Find where the given text appears and provide that cell's center as [X, Y] coordinate. 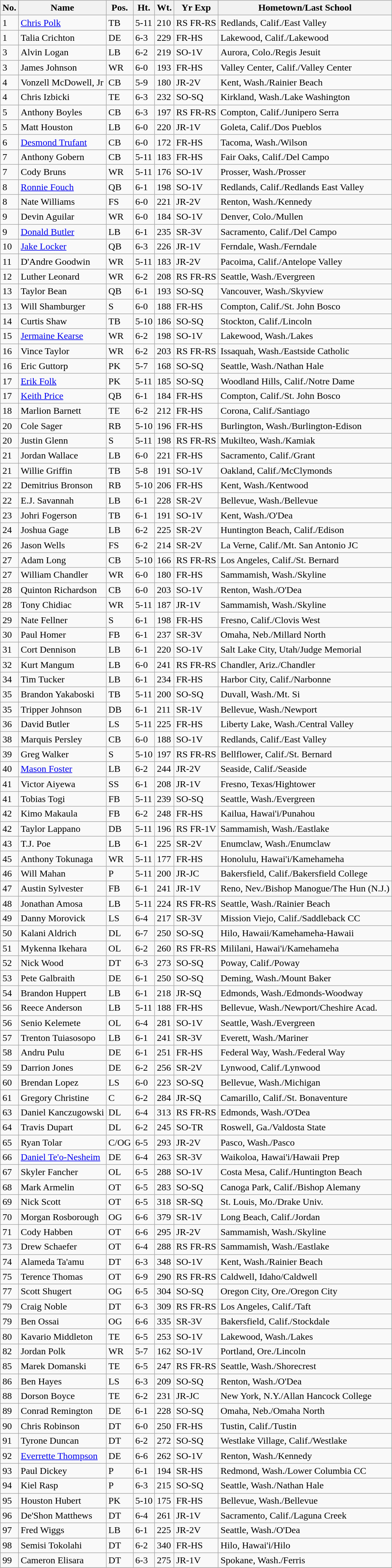
Tobias Togi [62, 799]
295 [164, 1232]
95 [9, 1501]
Sacramento, Calif./Laguna Creek [304, 1515]
James Johnson [62, 67]
194 [164, 1471]
Enumclaw, Wash./Enumclaw [304, 844]
Willie Griffin [62, 471]
Lynwood, Calif./Lynwood [304, 1068]
39 [9, 754]
Desmond Trufant [62, 142]
379 [164, 1217]
Cody Bruns [62, 172]
Travis Dupart [62, 1127]
5-8 [144, 471]
Chris Robinson [62, 1426]
Corona, Calif./Santiago [304, 411]
Kent, Wash./Kentwood [304, 486]
Vancouver, Wash./Skyview [304, 291]
David Butler [62, 724]
Keith Price [62, 396]
Name [62, 8]
Harbor City, Calif./Narbonne [304, 680]
Hilo, Hawaii/Kamehameha-Hawaii [304, 933]
Bellevue, Wash./Newport [304, 709]
61 [9, 1097]
Andru Pulu [62, 1053]
Roswell, Ga./Valdosta State [304, 1127]
70 [9, 1217]
Johri Fogerson [62, 515]
10 [9, 247]
Edmonds, Wash./Edmonds-Woodway [304, 993]
Brendan Lopez [62, 1082]
284 [164, 1097]
Yr Exp [196, 8]
223 [164, 1082]
Ben Hayes [62, 1381]
Taylor Lappano [62, 829]
Burlington, Wash./Burlington-Edison [304, 426]
No. [9, 8]
Marquis Persley [62, 739]
Gregory Christine [62, 1097]
6-9 [144, 1277]
Pacoima, Calif./Antelope Valley [304, 262]
Jonathan Amosa [62, 903]
214 [164, 545]
49 [9, 919]
215 [164, 1486]
Portland, Ore./Lincoln [304, 1351]
Nate Williams [62, 202]
Woodland Hills, Calif./Notre Dame [304, 381]
6-7 [144, 933]
Luther Leonard [62, 276]
Drew Schaefer [62, 1247]
168 [164, 366]
Tim Tucker [62, 680]
Oakland, Calif./McClymonds [304, 471]
SO-TR [196, 1127]
Seattle, Wash./Rainier Beach [304, 903]
Paul Dickey [62, 1471]
251 [164, 1053]
43 [9, 844]
Vince Taylor [62, 351]
Erik Folk [62, 381]
Compton, Calif./Junipero Serra [304, 112]
206 [164, 486]
226 [164, 247]
Los Angeles, Calif./Taft [304, 1306]
Huntington Beach, Calif./Edison [304, 530]
229 [164, 38]
60 [9, 1082]
Poway, Calif./Poway [304, 963]
Costa Mesa, Calif./Huntington Beach [304, 1172]
SR-HS [196, 1471]
Ryan Tolar [62, 1142]
Jason Wells [62, 545]
224 [164, 903]
14 [9, 321]
Trenton Tuiasosopo [62, 1038]
Ben Ossai [62, 1321]
272 [164, 1441]
260 [164, 948]
Kiel Rasp [62, 1486]
Denver, Colo./Mullen [304, 217]
232 [164, 97]
263 [164, 1157]
256 [164, 1068]
William Chandler [62, 575]
Scott Shugert [62, 1292]
Demitrius Bronson [62, 486]
177 [164, 859]
Kavario Middleton [62, 1336]
Marek Domanski [62, 1366]
50 [9, 933]
219 [164, 53]
218 [164, 993]
66 [9, 1157]
Anthony Tokunaga [62, 859]
Curtis Shaw [62, 321]
Quinton Richardson [62, 590]
47 [9, 888]
98 [9, 1545]
Westlake Village, Calif./Westlake [304, 1441]
239 [164, 799]
Goleta, Calif./Dos Pueblos [304, 127]
Camarillo, Calif./St. Bonaventure [304, 1097]
176 [164, 172]
Sacramento, Calif./Grant [304, 456]
Tacoma, Wash./Wilson [304, 142]
Lakewood, Calif./Lakewood [304, 38]
210 [164, 23]
Reece Anderson [62, 1008]
Edmonds, Wash./O'Dea [304, 1112]
Everett, Wash./Mariner [304, 1038]
99 [9, 1560]
67 [9, 1172]
31 [9, 649]
15 [9, 336]
48 [9, 903]
247 [164, 1366]
Mykenna Ikehara [62, 948]
Brandon Yakaboski [62, 695]
275 [164, 1560]
Redlands, Calif./Redlands East Valley [304, 187]
290 [164, 1277]
Ferndale, Wash./Ferndale [304, 247]
Alameda Ta'amu [62, 1262]
93 [9, 1471]
52 [9, 963]
Bellflower, Calif./St. Bernard [304, 754]
Daniel Kanczugowski [62, 1112]
82 [9, 1351]
Mark Armelin [62, 1187]
304 [164, 1292]
Victor Aiyewa [62, 784]
Kalani Aldrich [62, 933]
293 [164, 1142]
Hilo, Hawai'i/Hilo [304, 1545]
Reno, Nev./Bishop Manogue/The Hun (N.J.) [304, 888]
De'Shon Matthews [62, 1515]
Mililani, Hawai'i/Kamehameha [304, 948]
Mason Foster [62, 769]
Omaha, Neb./Omaha North [304, 1411]
57 [9, 1038]
Caldwell, Idaho/Caldwell [304, 1277]
Prosser, Wash./Prosser [304, 172]
36 [9, 724]
Austin Sylvester [62, 888]
318 [164, 1202]
Fair Oaks, Calif./Del Campo [304, 157]
Greg Walker [62, 754]
Marlion Barnett [62, 411]
Cody Habben [62, 1232]
Conrad Remington [62, 1411]
18 [9, 411]
172 [164, 142]
Federal Way, Wash./Federal Way [304, 1053]
Redmond, Wash./Lower Columbia CC [304, 1471]
348 [164, 1262]
Jordan Wallace [62, 456]
71 [9, 1232]
La Verne, Calif./Mt. San Antonio JC [304, 545]
34 [9, 680]
Paul Homer [62, 635]
Aurora, Colo./Regis Jesuit [304, 53]
Daniel Te'o-Nesheim [62, 1157]
63 [9, 1112]
Cole Sager [62, 426]
187 [164, 605]
Talia Crichton [62, 38]
73 [9, 1247]
69 [9, 1202]
166 [164, 560]
340 [164, 1545]
248 [164, 814]
231 [164, 1396]
Seattle, Wash./O'Dea [304, 1530]
Mission Viejo, Calif./Saddleback CC [304, 919]
11 [9, 262]
85 [9, 1366]
283 [164, 1187]
211 [164, 709]
88 [9, 1396]
Waikoloa, Hawai'i/Hawaii Prep [304, 1157]
Valley Center, Calif./Valley Center [304, 67]
Darrion Jones [62, 1068]
E.J. Savannah [62, 500]
75 [9, 1277]
Issaquah, Wash./Eastside Catholic [304, 351]
185 [164, 381]
Tyrone Duncan [62, 1441]
Semisi Tokolahi [62, 1545]
Brandon Huppert [62, 993]
Fresno, Texas/Hightower [304, 784]
Bakersfield, Calif./Bakersfield College [304, 873]
Hometown/Last School [304, 8]
77 [9, 1292]
91 [9, 1441]
Ht. [144, 8]
Jermaine Kearse [62, 336]
Bellevue, Wash./Michigan [304, 1082]
59 [9, 1068]
235 [164, 232]
C/OG [120, 1142]
89 [9, 1411]
65 [9, 1142]
12 [9, 276]
Tony Chidiac [62, 605]
Alvin Logan [62, 53]
Mukilteo, Wash./Kamiak [304, 441]
Honolulu, Hawai'i/Kamehameha [304, 859]
Nick Wood [62, 963]
Anthony Gobern [62, 157]
Kailua, Hawai'i/Punahou [304, 814]
281 [164, 1023]
Pasco, Wash./Pasco [304, 1142]
Devin Aguilar [62, 217]
30 [9, 635]
Nick Scott [62, 1202]
Los Angeles, Calif./St. Bernard [304, 560]
Sacramento, Calif./Del Campo [304, 232]
6 [9, 142]
Danny Morovick [62, 919]
Matt Houston [62, 127]
97 [9, 1530]
94 [9, 1486]
SS [120, 784]
40 [9, 769]
Chris Izbicki [62, 97]
51 [9, 948]
Liberty Lake, Wash./Central Valley [304, 724]
Oregon City, Ore./Oregon City [304, 1292]
Kirkland, Wash./Lake Washington [304, 97]
45 [9, 859]
96 [9, 1515]
Tustin, Calif./Tustin [304, 1426]
Deming, Wash./Mount Baker [304, 978]
Long Beach, Calif./Jordan [304, 1217]
Fred Wiggs [62, 1530]
Kimo Makaula [62, 814]
Morgan Rosborough [62, 1217]
Jake Locker [62, 247]
29 [9, 620]
162 [164, 1351]
Senio Kelemete [62, 1023]
St. Louis, Mo./Drake Univ. [304, 1202]
Joshua Gage [62, 530]
Houston Hubert [62, 1501]
Donald Butler [62, 232]
Chandler, Ariz./Chandler [304, 665]
26 [9, 545]
Seaside, Calif./Seaside [304, 769]
Skyler Fancher [62, 1172]
237 [164, 635]
68 [9, 1187]
Pos. [120, 8]
Adam Long [62, 560]
53 [9, 978]
175 [164, 1501]
309 [164, 1306]
38 [9, 739]
64 [9, 1127]
Tripper Johnson [62, 709]
86 [9, 1381]
Cort Dennison [62, 649]
Kent, Wash./O'Dea [304, 515]
Omaha, Neb./Millard North [304, 635]
212 [164, 411]
Salt Lake City, Utah/Judge Memorial [304, 649]
Taylor Bean [62, 291]
80 [9, 1336]
Kurt Mangum [62, 665]
Fresno, Calif./Clovis West [304, 620]
Spokane, Wash./Ferris [304, 1560]
5-9 [144, 82]
313 [164, 1112]
Will Shamburger [62, 306]
245 [164, 1127]
23 [9, 515]
Chris Polk [62, 23]
Dorson Boyce [62, 1396]
335 [164, 1321]
253 [164, 1336]
Justin Glenn [62, 441]
Vonzell McDowell, Jr [62, 82]
C [120, 1097]
Nate Fellner [62, 620]
Jordan Polk [62, 1351]
Craig Noble [62, 1306]
Stockton, Calif./Lincoln [304, 321]
Pete Galbraith [62, 978]
58 [9, 1053]
Wt. [164, 8]
T.J. Poe [62, 844]
Canoga Park, Calif./Bishop Alemany [304, 1187]
RS FR-1V [196, 829]
Duvall, Wash./Mt. Si [304, 695]
90 [9, 1426]
D'Andre Goodwin [62, 262]
24 [9, 530]
Bakersfield, Calif./Stockdale [304, 1321]
186 [164, 321]
Bellevue, Wash./Newport/Cheshire Acad. [304, 1008]
46 [9, 873]
209 [164, 1381]
Cameron Elisara [62, 1560]
Terence Thomas [62, 1277]
273 [164, 963]
217 [164, 919]
92 [9, 1456]
234 [164, 680]
Ronnie Fouch [62, 187]
54 [9, 993]
SR-SQ [196, 1202]
Seattle, Wash./Shorecrest [304, 1366]
Will Mahan [62, 873]
Anthony Boyles [62, 112]
244 [164, 769]
Eric Guttorp [62, 366]
262 [164, 1456]
261 [164, 1515]
32 [9, 665]
Everrette Thompson [62, 1456]
74 [9, 1262]
New York, N.Y./Allan Hancock College [304, 1396]
